Capture the cell that displays the provided text and extract its [X, Y] central coordinate. 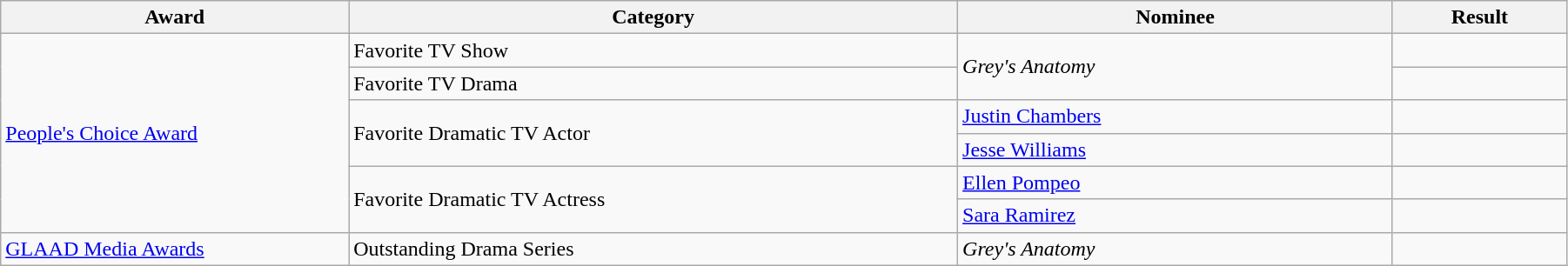
Jesse Williams [1176, 150]
Award [175, 17]
Justin Chambers [1176, 116]
Favorite TV Drama [653, 83]
Sara Ramirez [1176, 216]
Favorite Dramatic TV Actress [653, 199]
Nominee [1176, 17]
Favorite TV Show [653, 50]
Ellen Pompeo [1176, 183]
Category [653, 17]
GLAAD Media Awards [175, 249]
Favorite Dramatic TV Actor [653, 133]
Result [1479, 17]
Outstanding Drama Series [653, 249]
People's Choice Award [175, 133]
